Determine the (X, Y) coordinate at the center of the cell enclosing the given text.  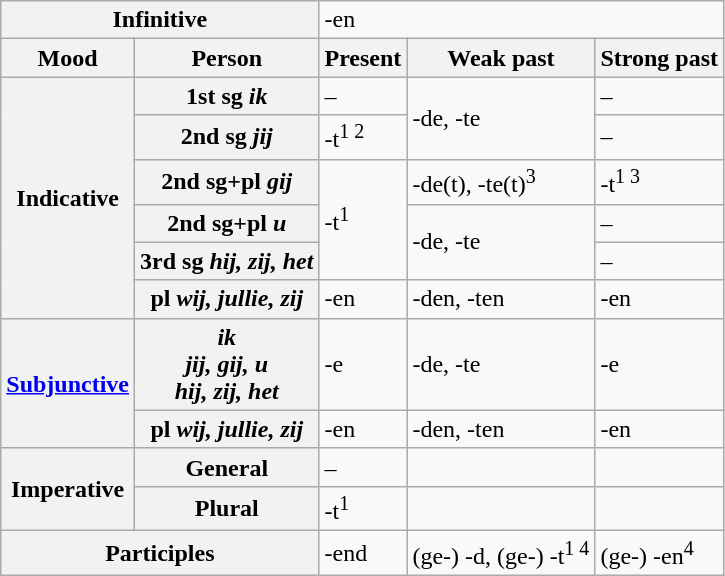
Weak past (501, 58)
-end (363, 554)
Participles (160, 554)
Imperative (68, 490)
Strong past (660, 58)
-t1 3 (660, 182)
1st sg ik (227, 96)
2nd sg jij (227, 138)
3rd sg hij, zij, het (227, 261)
Mood (68, 58)
Person (227, 58)
Indicative (68, 198)
Subjunctive (68, 383)
2nd sg+pl gij (227, 182)
ikjij, gij, uhij, zij, het (227, 364)
-t1 2 (363, 138)
Infinitive (160, 20)
General (227, 467)
Present (363, 58)
-de(t), -te(t)3 (501, 182)
Plural (227, 508)
2nd sg+pl u (227, 223)
(ge-) -d, (ge-) -t1 4 (501, 554)
(ge-) -en4 (660, 554)
